Output the [x, y] coordinate of the center of the cell containing the given text.  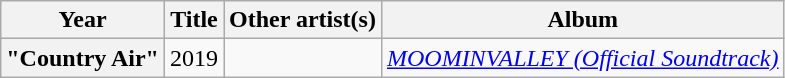
2019 [194, 58]
Title [194, 20]
Other artist(s) [303, 20]
MOOMINVALLEY (Official Soundtrack) [582, 58]
"Country Air" [83, 58]
Year [83, 20]
Album [582, 20]
